Return the [X, Y] coordinate for the center point of the cell that contains the specified text.  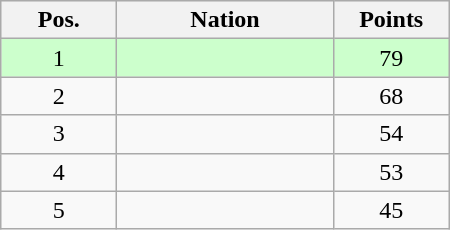
2 [59, 96]
1 [59, 58]
Pos. [59, 20]
45 [391, 210]
Points [391, 20]
68 [391, 96]
5 [59, 210]
79 [391, 58]
54 [391, 134]
53 [391, 172]
4 [59, 172]
Nation [225, 20]
3 [59, 134]
